Pinpoint the cell where the given text exists, returning its [X, Y] midpoint coordinate. 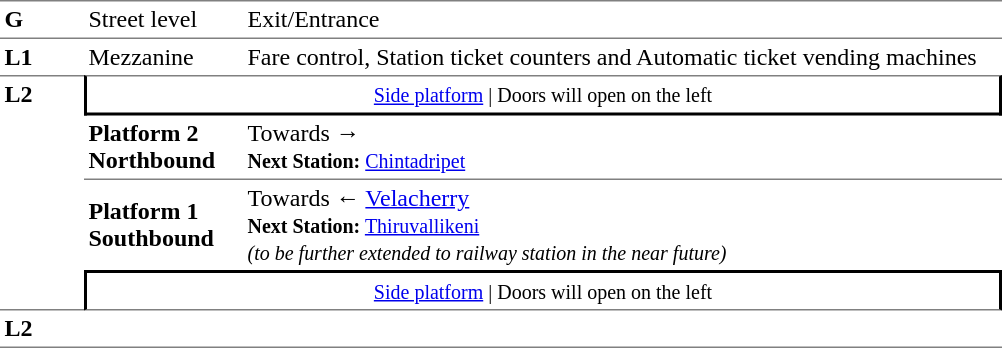
Mezzanine [164, 57]
Exit/Entrance [622, 20]
Platform 2Northbound [164, 148]
G [42, 20]
Fare control, Station ticket counters and Automatic ticket vending machines [622, 57]
Street level [164, 20]
Towards ← VelacherryNext Station: Thiruvallikeni(to be further extended to railway station in the near future) [622, 225]
Platform 1Southbound [164, 225]
L1 [42, 57]
Towards → Next Station: Chintadripet [622, 148]
